Output the (X, Y) coordinate of the center of the cell containing the given text.  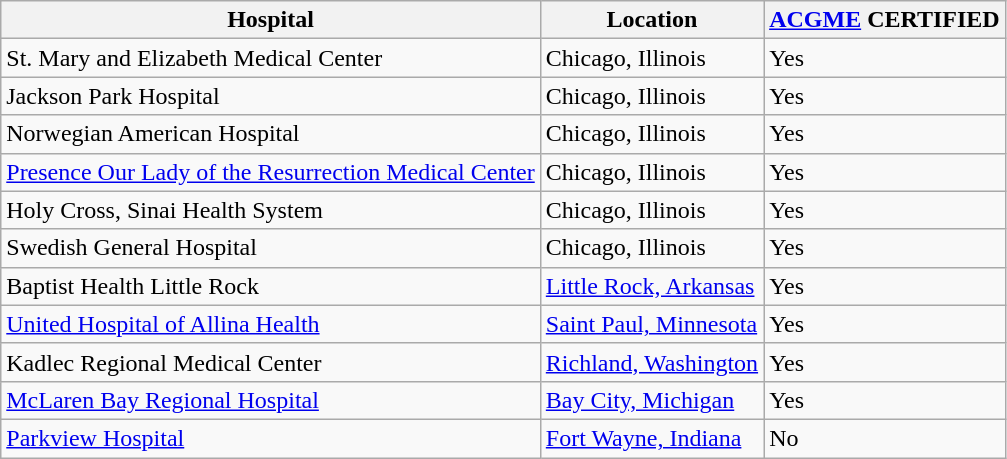
Presence Our Lady of the Resurrection Medical Center (271, 172)
Saint Paul, Minnesota (652, 324)
St. Mary and Elizabeth Medical Center (271, 58)
Bay City, Michigan (652, 400)
Little Rock, Arkansas (652, 286)
Swedish General Hospital (271, 248)
ACGME CERTIFIED (885, 20)
Parkview Hospital (271, 438)
Location (652, 20)
No (885, 438)
McLaren Bay Regional Hospital (271, 400)
Norwegian American Hospital (271, 134)
Fort Wayne, Indiana (652, 438)
Hospital (271, 20)
Richland, Washington (652, 362)
United Hospital of Allina Health (271, 324)
Holy Cross, Sinai Health System (271, 210)
Kadlec Regional Medical Center (271, 362)
Baptist Health Little Rock (271, 286)
Jackson Park Hospital (271, 96)
